Capture the cell that displays the provided text and extract its [x, y] central coordinate. 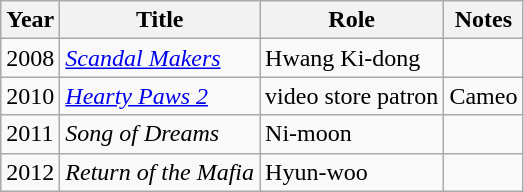
video store patron [352, 96]
Year [30, 20]
Hearty Paws 2 [160, 96]
2011 [30, 134]
Notes [484, 20]
Title [160, 20]
Hyun-woo [352, 172]
2008 [30, 58]
Hwang Ki-dong [352, 58]
Cameo [484, 96]
2010 [30, 96]
Ni-moon [352, 134]
Return of the Mafia [160, 172]
Role [352, 20]
Scandal Makers [160, 58]
Song of Dreams [160, 134]
2012 [30, 172]
